Find where the given text appears and provide that cell's center as [x, y] coordinate. 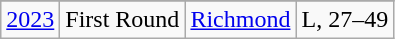
2023 [30, 20]
Richmond [240, 20]
First Round [122, 20]
L, 27–49 [345, 20]
